Output the (x, y) coordinate of the center of the cell containing the given text.  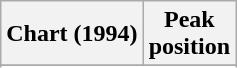
Peakposition (189, 34)
Chart (1994) (72, 34)
